For the text-containing cell, return its midpoint in [x, y] coordinate format. 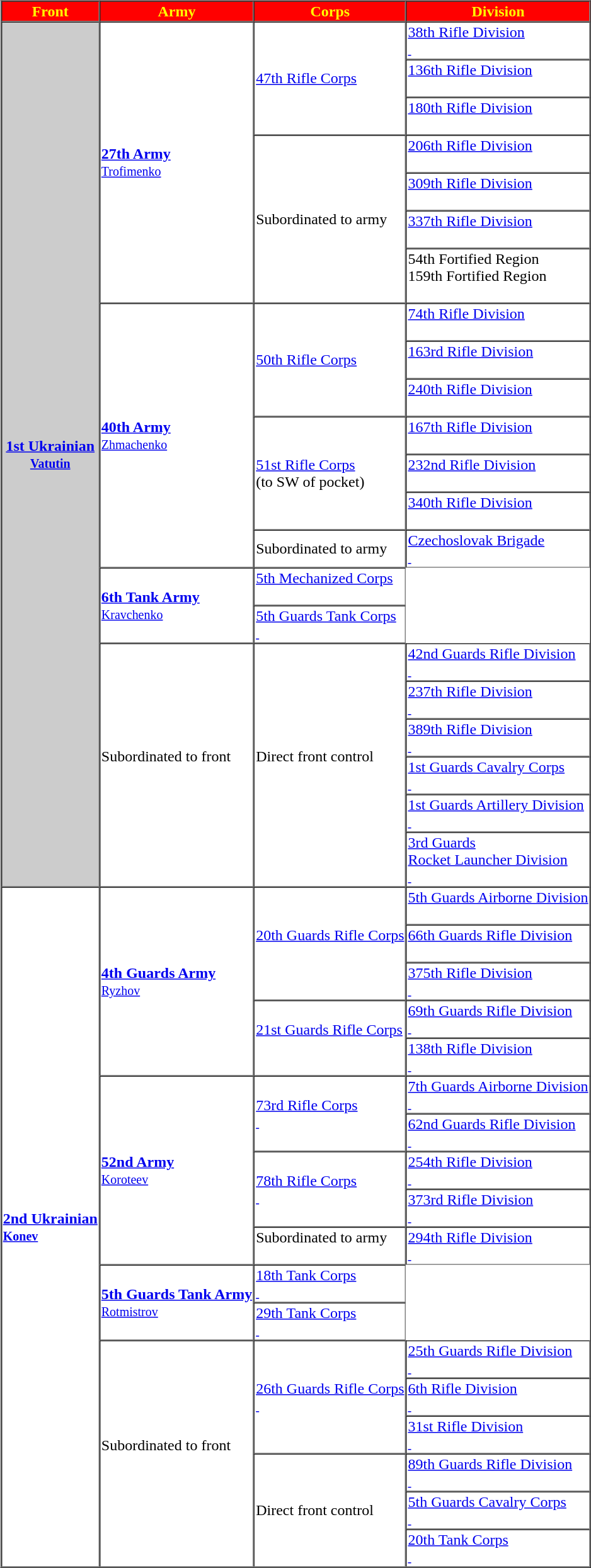
66th Guards Rifle Division [498, 943]
Corps [330, 11]
294th Rifle Division [498, 1246]
38th Rifle Division [498, 40]
1st Guards Cavalry Corps [498, 776]
29th Tank Corps [330, 1321]
375th Rifle Division [498, 981]
373rd Rifle Division [498, 1208]
74th Rifle Division [498, 322]
232nd Rifle Division [498, 474]
136th Rifle Division [498, 78]
5th Mechanized Corps [330, 587]
254th Rifle Division [498, 1170]
50th Rifle Corps [330, 360]
240th Rifle Division [498, 398]
6th Tank ArmyKravchenko [176, 606]
6th Rifle Division [498, 1397]
5th Guards Tank ArmyRotmistrov [176, 1302]
27th ArmyTrofimenko [176, 162]
21st Guards Rifle Corps [330, 1038]
138th Rifle Division [498, 1057]
62nd Guards Rifle Division [498, 1132]
Division [498, 11]
Army [176, 11]
78th Rifle Corps [330, 1189]
31st Rifle Division [498, 1434]
20th Guards Rifle Corps [330, 943]
69th Guards Rifle Division [498, 1019]
18th Tank Corps [330, 1283]
42nd Guards Rifle Division [498, 662]
337th Rifle Division [498, 229]
1st Guards Artillery Division [498, 814]
Czechoslovak Brigade [498, 549]
25th Guards Rifle Division [498, 1359]
340th Rifle Division [498, 511]
7th Guards Airborne Division [498, 1094]
51st Rifle Corps(to SW of pocket) [330, 474]
47th Rifle Corps [330, 78]
52nd ArmyKoroteev [176, 1170]
1st UkrainianVatutin [50, 454]
73rd Rifle Corps [330, 1113]
3rd GuardsRocket Launcher Division [498, 860]
5th Guards Airborne Division [498, 906]
40th ArmyZhmachenko [176, 436]
237th Rifle Division [498, 700]
163rd Rifle Division [498, 360]
54th Fortified Region 159th Fortified Region [498, 276]
389th Rifle Division [498, 738]
180th Rifle Division [498, 116]
26th Guards Rifle Corps [330, 1397]
2nd UkrainianKonev [50, 1227]
5th Guards Cavalry Corps [498, 1510]
4th Guards ArmyRyzhov [176, 981]
167th Rifle Division [498, 436]
89th Guards Rifle Division [498, 1472]
20th Tank Corps [498, 1548]
309th Rifle Division [498, 191]
Front [50, 11]
206th Rifle Division [498, 154]
5th Guards Tank Corps [330, 625]
